Determine the (x, y) coordinate at the center of the cell enclosing the given text.  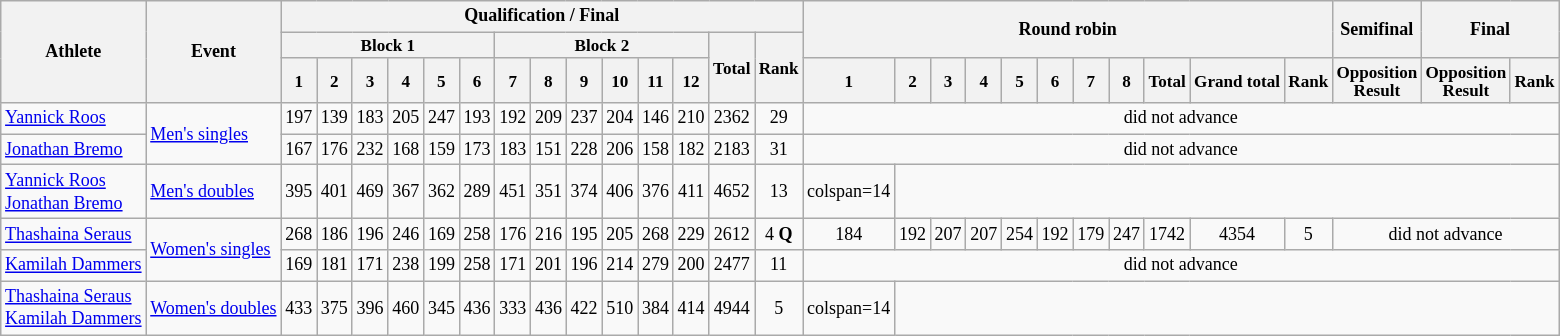
Qualification / Final (542, 16)
204 (620, 118)
232 (370, 150)
460 (406, 308)
289 (477, 192)
229 (691, 234)
182 (691, 150)
Round robin (1068, 30)
469 (370, 192)
199 (442, 266)
395 (299, 192)
1742 (1167, 234)
206 (620, 150)
Men's singles (214, 134)
Event (214, 52)
375 (335, 308)
197 (299, 118)
254 (1020, 234)
Athlete (74, 52)
451 (513, 192)
195 (584, 234)
510 (620, 308)
374 (584, 192)
158 (656, 150)
200 (691, 266)
Thashaina SerausKamilah Dammers (74, 308)
414 (691, 308)
31 (779, 150)
Block 1 (388, 45)
Jonathan Bremo (74, 150)
422 (584, 308)
Grand total (1237, 80)
Men's doubles (214, 192)
184 (849, 234)
4 Q (779, 234)
Women's doubles (214, 308)
4354 (1237, 234)
Final (1490, 30)
367 (406, 192)
Yannick RoosJonathan Bremo (74, 192)
139 (335, 118)
146 (656, 118)
193 (477, 118)
333 (513, 308)
2477 (732, 266)
376 (656, 192)
167 (299, 150)
216 (549, 234)
168 (406, 150)
13 (779, 192)
2362 (732, 118)
Yannick Roos (74, 118)
186 (335, 234)
362 (442, 192)
201 (549, 266)
10 (620, 80)
2612 (732, 234)
151 (549, 150)
238 (406, 266)
Semifinal (1376, 30)
181 (335, 266)
Thashaina Seraus (74, 234)
351 (549, 192)
9 (584, 80)
4944 (732, 308)
279 (656, 266)
411 (691, 192)
210 (691, 118)
Women's singles (214, 250)
4652 (732, 192)
Kamilah Dammers (74, 266)
246 (406, 234)
345 (442, 308)
396 (370, 308)
237 (584, 118)
433 (299, 308)
401 (335, 192)
214 (620, 266)
173 (477, 150)
Block 2 (602, 45)
2183 (732, 150)
179 (1091, 234)
29 (779, 118)
228 (584, 150)
209 (549, 118)
384 (656, 308)
12 (691, 80)
406 (620, 192)
159 (442, 150)
